Return [x, y] of the center of cell containing provided text 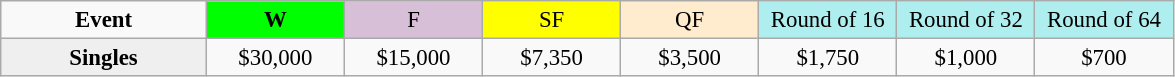
SF [552, 20]
$1,000 [966, 58]
Round of 64 [1104, 20]
$15,000 [413, 58]
Round of 32 [966, 20]
Event [104, 20]
$700 [1104, 58]
Singles [104, 58]
$3,500 [690, 58]
$7,350 [552, 58]
W [275, 20]
$30,000 [275, 58]
QF [690, 20]
Round of 16 [828, 20]
F [413, 20]
$1,750 [828, 58]
